Capture the cell that displays the provided text and extract its [X, Y] central coordinate. 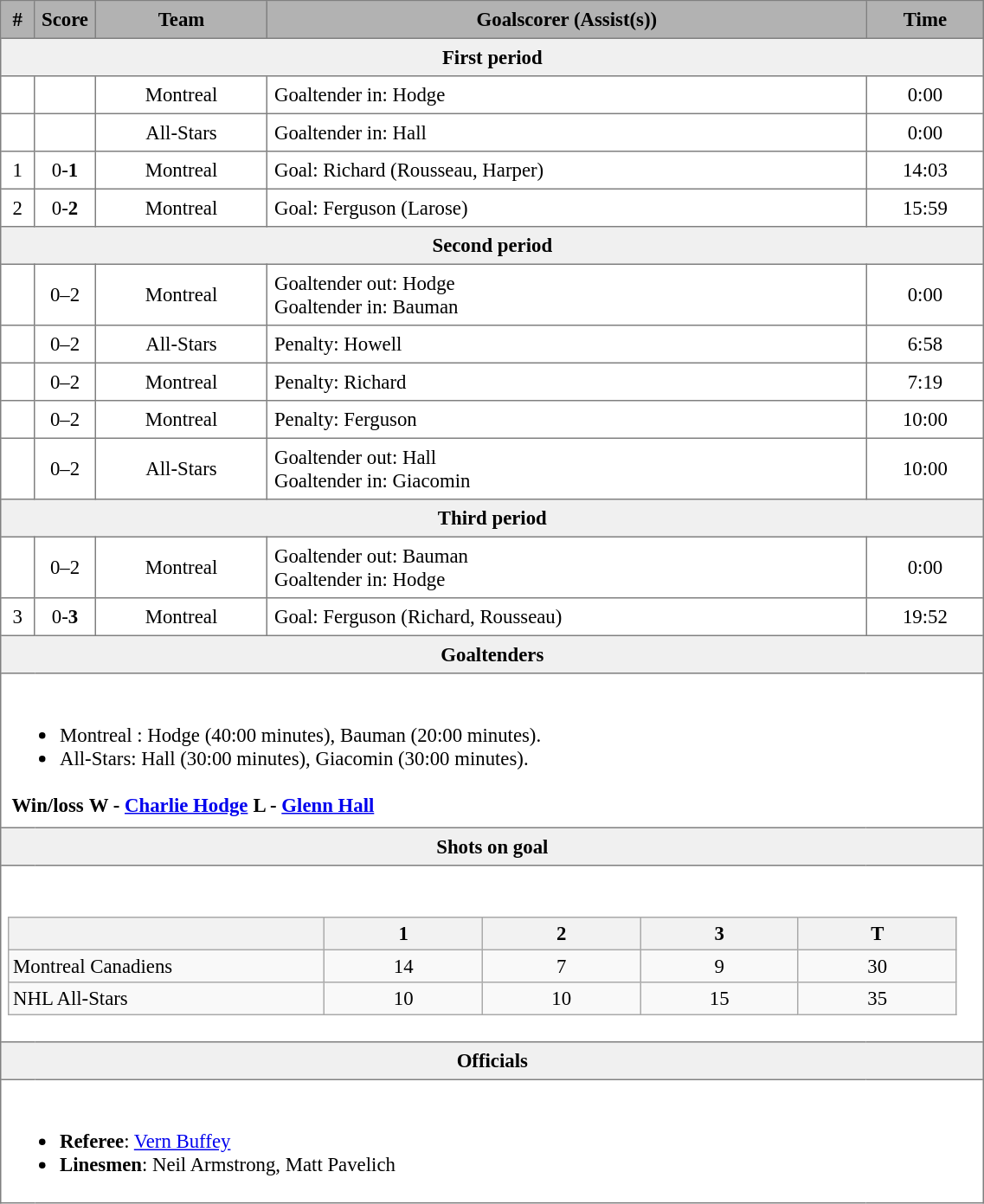
Penalty: Howell [567, 344]
Third period [492, 518]
35 [878, 998]
14 [403, 966]
# [17, 20]
First period [492, 57]
15 [720, 998]
19:52 [925, 617]
Goal: Ferguson (Larose) [567, 208]
Officials [492, 1061]
Goal: Ferguson (Richard, Rousseau) [567, 617]
Win/loss [48, 806]
9 [720, 966]
Goaltender in: Hodge [567, 95]
Goalscorer (Assist(s)) [567, 20]
W - Charlie Hodge [168, 806]
Second period [492, 246]
NHL All-Stars [166, 998]
Time [925, 20]
Goaltender in: Hall [567, 132]
T [878, 933]
Referee: Vern BuffeyLinesmen: Neil Armstrong, Matt Pavelich [492, 1141]
7:19 [925, 382]
L - Glenn Hall [313, 806]
15:59 [925, 208]
1 2 3 T Montreal Canadiens 14 7 9 30 NHL All-Stars 10 10 15 35 [492, 954]
Goaltender out: HodgeGoaltender in: Bauman [567, 294]
Shots on goal [492, 847]
Goaltender out: BaumanGoaltender in: Hodge [567, 567]
0-3 [65, 617]
Team [181, 20]
Montreal Canadiens [166, 966]
Goaltenders [492, 654]
0-2 [65, 208]
14:03 [925, 171]
0-1 [65, 171]
6:58 [925, 344]
30 [878, 966]
Penalty: Ferguson [567, 420]
Penalty: Richard [567, 382]
Goal: Richard (Rousseau, Harper) [567, 171]
Goaltender out: HallGoaltender in: Giacomin [567, 468]
Score [65, 20]
7 [561, 966]
